Scan for the cell matching the given text and deliver its (x, y) coordinate at center. 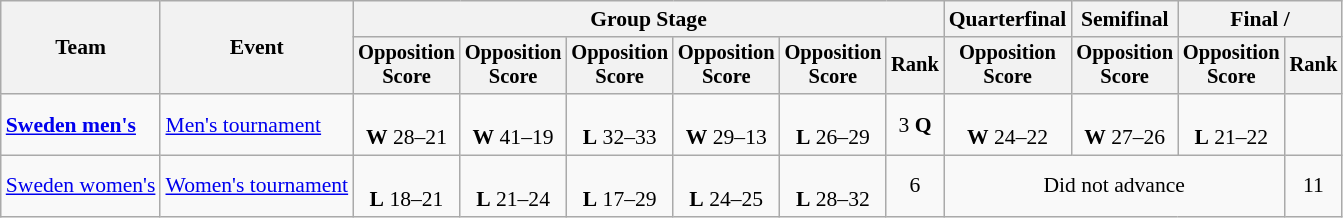
W 41–19 (514, 124)
L 21–22 (1232, 124)
6 (915, 186)
Women's tournament (256, 186)
Sweden women's (81, 186)
W 27–26 (1124, 124)
Team (81, 48)
L 32–33 (620, 124)
Sweden men's (81, 124)
L 28–32 (834, 186)
L 17–29 (620, 186)
W 24–22 (1008, 124)
3 Q (915, 124)
L 26–29 (834, 124)
Semifinal (1124, 19)
Did not advance (1114, 186)
Final / (1260, 19)
L 18–21 (406, 186)
Group Stage (648, 19)
L 21–24 (514, 186)
Event (256, 48)
L 24–25 (726, 186)
W 29–13 (726, 124)
W 28–21 (406, 124)
Quarterfinal (1008, 19)
Men's tournament (256, 124)
11 (1314, 186)
